Determine the (X, Y) coordinate at the center of the cell enclosing the given text.  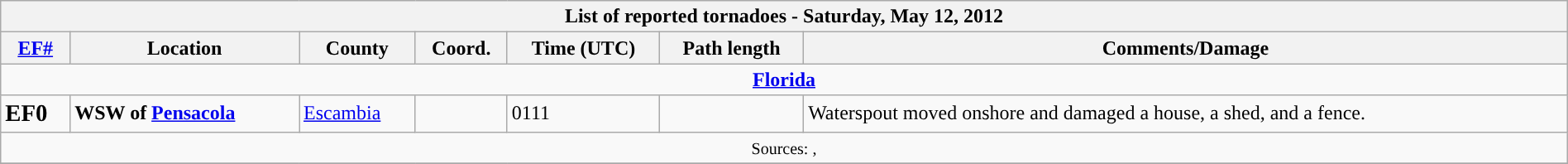
Location (185, 48)
Comments/Damage (1186, 48)
WSW of Pensacola (185, 113)
Waterspout moved onshore and damaged a house, a shed, and a fence. (1186, 113)
Florida (784, 80)
Time (UTC) (583, 48)
List of reported tornadoes - Saturday, May 12, 2012 (784, 17)
EF0 (36, 113)
EF# (36, 48)
Escambia (357, 113)
Coord. (461, 48)
Path length (732, 48)
0111 (583, 113)
Sources: , (784, 147)
County (357, 48)
